Identify which cell holds the provided text, then report its (X, Y) central coordinate. 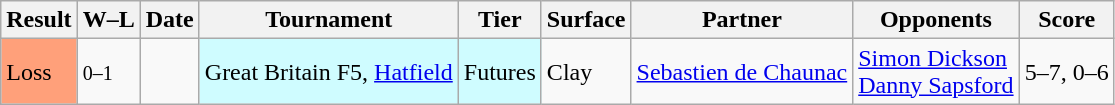
Loss (39, 72)
Futures (500, 72)
Partner (742, 20)
Great Britain F5, Hatfield (328, 72)
Clay (586, 72)
0–1 (108, 72)
Surface (586, 20)
W–L (108, 20)
Simon Dickson Danny Sapsford (936, 72)
Tier (500, 20)
Tournament (328, 20)
Score (1066, 20)
Date (170, 20)
Result (39, 20)
Sebastien de Chaunac (742, 72)
5–7, 0–6 (1066, 72)
Opponents (936, 20)
